For the text-containing cell, return its midpoint in [x, y] coordinate format. 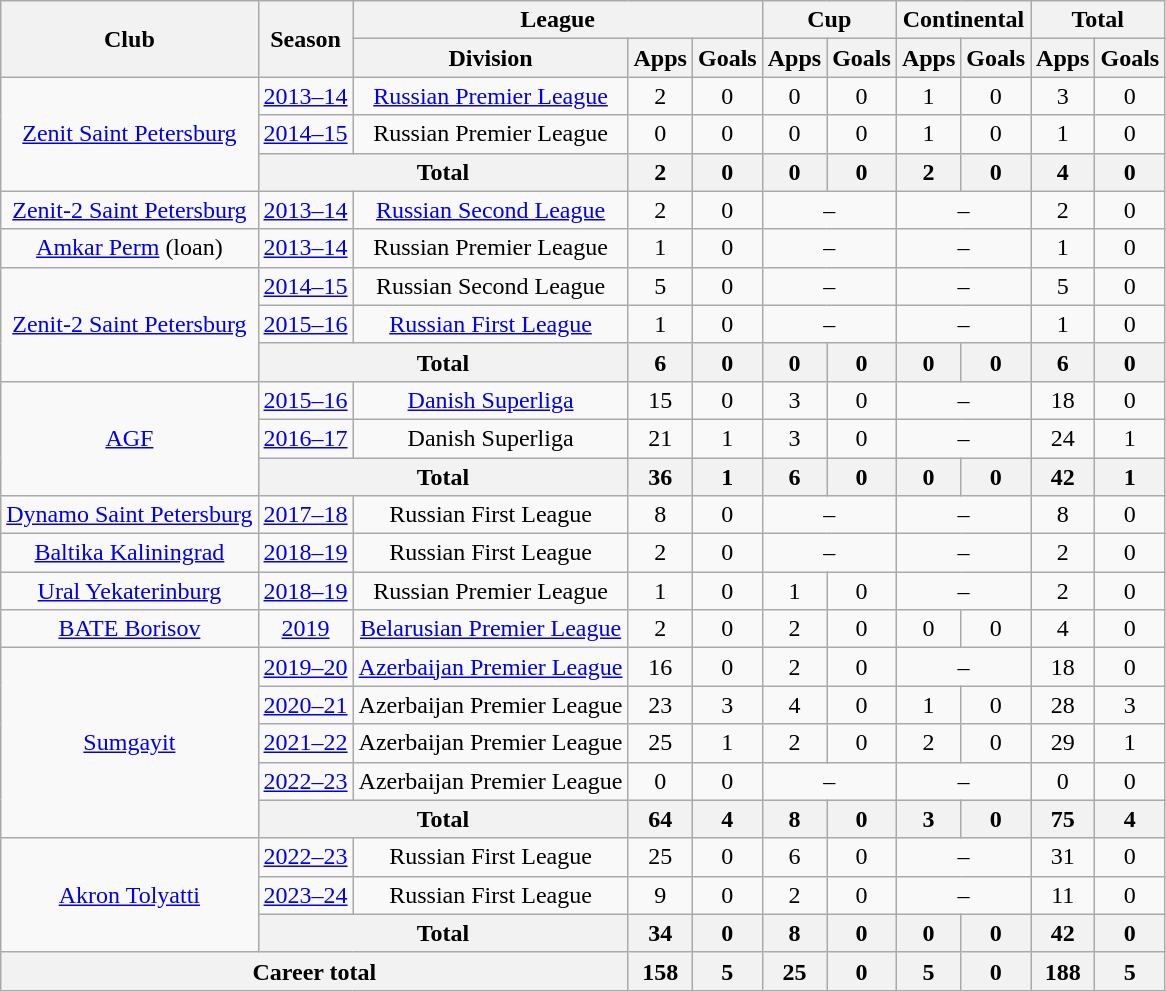
2016–17 [306, 438]
23 [660, 705]
Sumgayit [130, 743]
Akron Tolyatti [130, 895]
2019 [306, 629]
Club [130, 39]
Division [490, 58]
11 [1063, 895]
28 [1063, 705]
64 [660, 819]
29 [1063, 743]
Dynamo Saint Petersburg [130, 515]
34 [660, 933]
2020–21 [306, 705]
Ural Yekaterinburg [130, 591]
158 [660, 971]
188 [1063, 971]
Season [306, 39]
2021–22 [306, 743]
2023–24 [306, 895]
AGF [130, 438]
League [558, 20]
2019–20 [306, 667]
24 [1063, 438]
Zenit Saint Petersburg [130, 134]
Continental [963, 20]
Cup [829, 20]
36 [660, 477]
31 [1063, 857]
21 [660, 438]
Belarusian Premier League [490, 629]
16 [660, 667]
9 [660, 895]
Amkar Perm (loan) [130, 248]
75 [1063, 819]
BATE Borisov [130, 629]
15 [660, 400]
Career total [314, 971]
Baltika Kaliningrad [130, 553]
2017–18 [306, 515]
